From the cell containing the given text, extract its center point as [X, Y] coordinate. 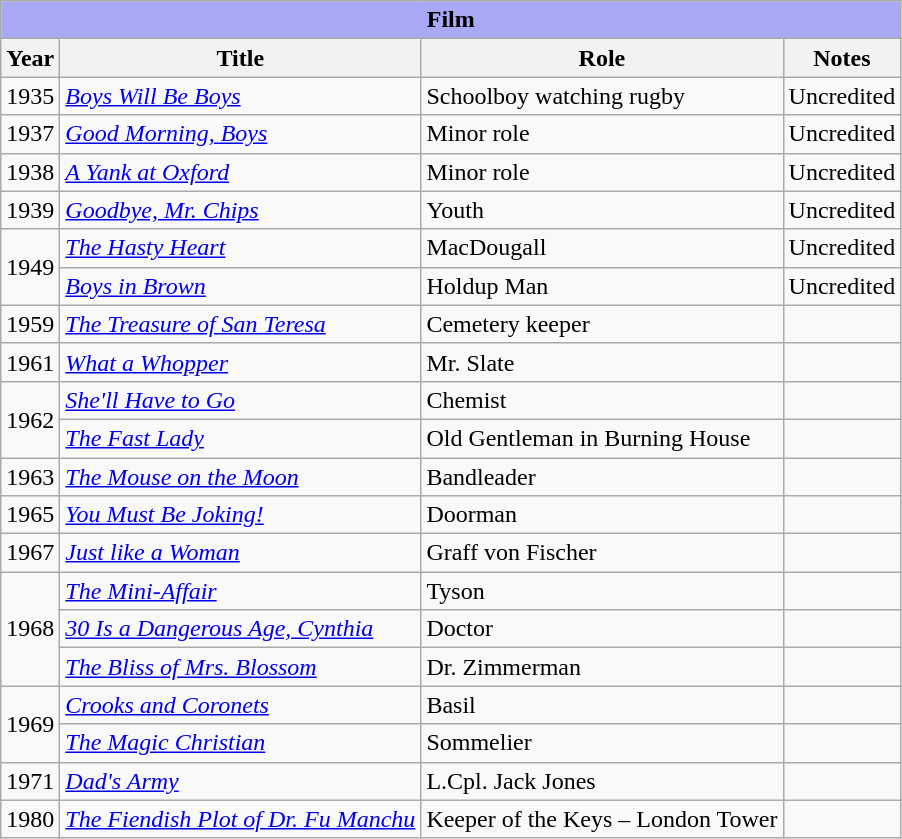
The Treasure of San Teresa [240, 324]
Title [240, 58]
30 Is a Dangerous Age, Cynthia [240, 629]
Chemist [602, 400]
Tyson [602, 591]
Dr. Zimmerman [602, 667]
Notes [842, 58]
Role [602, 58]
The Fast Lady [240, 438]
The Mouse on the Moon [240, 477]
The Mini-Affair [240, 591]
1971 [30, 781]
1937 [30, 134]
Just like a Woman [240, 553]
A Yank at Oxford [240, 172]
1963 [30, 477]
1959 [30, 324]
Goodbye, Mr. Chips [240, 210]
The Bliss of Mrs. Blossom [240, 667]
1935 [30, 96]
The Magic Christian [240, 743]
1968 [30, 629]
1962 [30, 419]
The Hasty Heart [240, 248]
Bandleader [602, 477]
Youth [602, 210]
Schoolboy watching rugby [602, 96]
1969 [30, 724]
Mr. Slate [602, 362]
Old Gentleman in Burning House [602, 438]
Doctor [602, 629]
Keeper of the Keys – London Tower [602, 819]
Basil [602, 705]
Holdup Man [602, 286]
Dad's Army [240, 781]
Film [451, 20]
Doorman [602, 515]
Cemetery keeper [602, 324]
1961 [30, 362]
What a Whopper [240, 362]
Sommelier [602, 743]
Graff von Fischer [602, 553]
You Must Be Joking! [240, 515]
Crooks and Coronets [240, 705]
1980 [30, 819]
Year [30, 58]
1949 [30, 267]
Boys Will Be Boys [240, 96]
She'll Have to Go [240, 400]
Good Morning, Boys [240, 134]
The Fiendish Plot of Dr. Fu Manchu [240, 819]
1967 [30, 553]
MacDougall [602, 248]
Boys in Brown [240, 286]
L.Cpl. Jack Jones [602, 781]
1939 [30, 210]
1938 [30, 172]
1965 [30, 515]
